For the text-containing cell, return its midpoint in [X, Y] coordinate format. 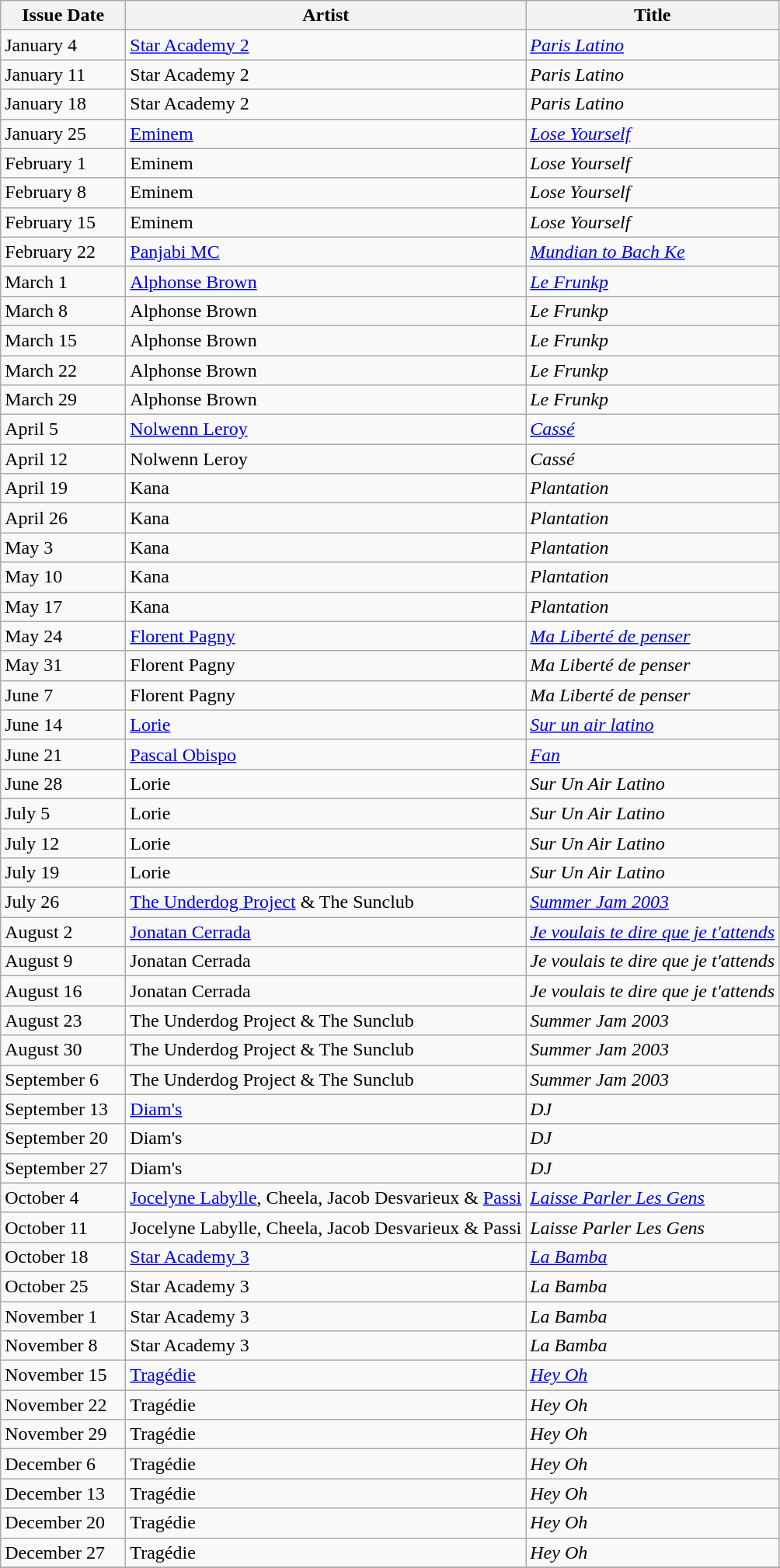
November 8 [64, 1346]
May 3 [64, 548]
August 23 [64, 1020]
January 4 [64, 45]
November 1 [64, 1316]
August 16 [64, 991]
February 8 [64, 193]
February 1 [64, 163]
June 7 [64, 695]
Mundian to Bach Ke [653, 252]
July 5 [64, 813]
May 17 [64, 607]
June 14 [64, 725]
August 30 [64, 1050]
Issue Date [64, 16]
December 6 [64, 1464]
August 9 [64, 961]
March 1 [64, 281]
January 11 [64, 75]
June 21 [64, 754]
September 13 [64, 1109]
April 19 [64, 488]
Panjabi MC [326, 252]
May 24 [64, 636]
Title [653, 16]
November 29 [64, 1434]
October 11 [64, 1227]
March 8 [64, 311]
February 15 [64, 222]
October 4 [64, 1198]
April 26 [64, 518]
May 10 [64, 577]
March 15 [64, 340]
April 5 [64, 429]
August 2 [64, 932]
Pascal Obispo [326, 754]
May 31 [64, 666]
Sur un air latino [653, 725]
October 25 [64, 1286]
December 20 [64, 1523]
September 27 [64, 1168]
March 29 [64, 400]
March 22 [64, 370]
September 20 [64, 1139]
July 19 [64, 873]
Fan [653, 754]
July 12 [64, 843]
December 27 [64, 1552]
September 6 [64, 1080]
October 18 [64, 1257]
April 12 [64, 459]
Artist [326, 16]
June 28 [64, 784]
November 22 [64, 1405]
January 18 [64, 104]
January 25 [64, 134]
July 26 [64, 902]
February 22 [64, 252]
November 15 [64, 1375]
December 13 [64, 1493]
